Scan for the cell matching the given text and deliver its [X, Y] coordinate at center. 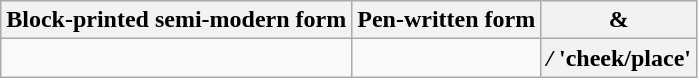
/ 'cheek/place' [619, 58]
& [619, 20]
Pen-written form [446, 20]
Block-printed semi-modern form [176, 20]
